Identify which cell holds the provided text, then report its [X, Y] central coordinate. 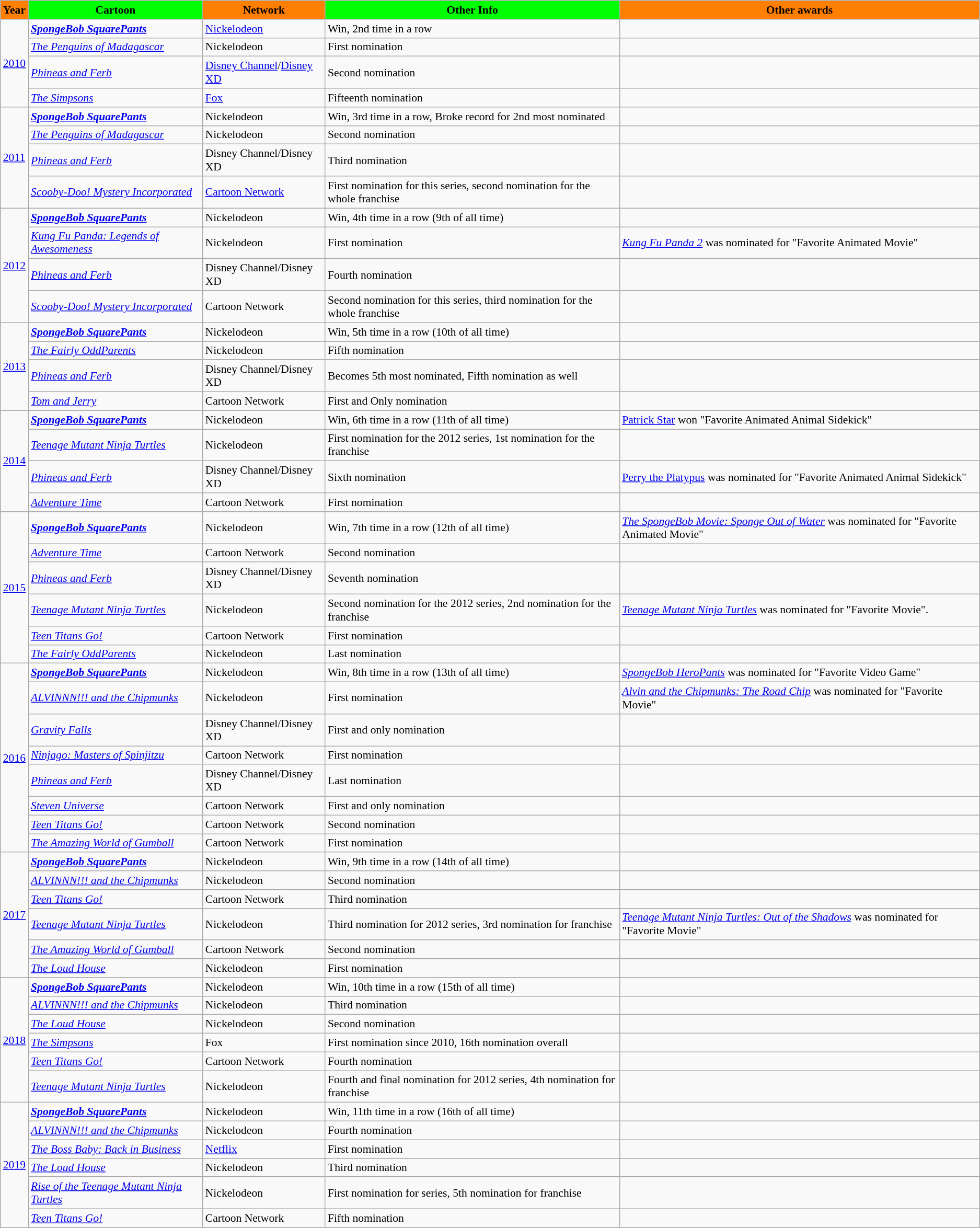
The Boss Baby: Back in Business [116, 1149]
Gravity Falls [116, 730]
First nomination for this series, second nomination for the whole franchise [472, 192]
Win, 4th time in a row (9th of all time) [472, 217]
2011 [15, 158]
2017 [15, 915]
Win, 8th time in a row (13th of all time) [472, 673]
First and Only nomination [472, 401]
2013 [15, 366]
2015 [15, 588]
2018 [15, 1040]
Cartoon [116, 10]
Third nomination for 2012 series, 3rd nomination for franchise [472, 924]
First nomination since 2010, 16th nomination overall [472, 1043]
Second nomination for the 2012 series, 2nd nomination for the franchise [472, 611]
Win, 5th time in a row (10th of all time) [472, 332]
2010 [15, 63]
The SpongeBob Movie: Sponge Out of Water was nominated for "Favorite Animated Movie" [799, 528]
Netflix [264, 1149]
Rise of the Teenage Mutant Ninja Turtles [116, 1193]
2019 [15, 1165]
Win, 7th time in a row (12th of all time) [472, 528]
Fourth and final nomination for 2012 series, 4th nomination for franchise [472, 1086]
Win, 9th time in a row (14th of all time) [472, 862]
Fifteenth nomination [472, 98]
Teenage Mutant Ninja Turtles was nominated for "Favorite Movie". [799, 611]
Win, 2nd time in a row [472, 29]
Ninjago: Masters of Spinjitzu [116, 755]
Seventh nomination [472, 578]
2016 [15, 758]
Patrick Star won "Favorite Animated Animal Sidekick" [799, 420]
First nomination for the 2012 series, 1st nomination for the franchise [472, 445]
2012 [15, 266]
Sixth nomination [472, 477]
2014 [15, 461]
Becomes 5th most nominated, Fifth nomination as well [472, 376]
Win, 6th time in a row (11th of all time) [472, 420]
Other awards [799, 10]
SpongeBob HeroPants was nominated for "Favorite Video Game" [799, 673]
Alvin and the Chipmunks: The Road Chip was nominated for "Favorite Movie" [799, 698]
Year [15, 10]
Kung Fu Panda: Legends of Awesomeness [116, 243]
Steven Universe [116, 806]
Second nomination for this series, third nomination for the whole franchise [472, 306]
Win, 10th time in a row (15th of all time) [472, 987]
Teenage Mutant Ninja Turtles: Out of the Shadows was nominated for "Favorite Movie" [799, 924]
First nomination for series, 5th nomination for franchise [472, 1193]
Network [264, 10]
Other Info [472, 10]
Perry the Platypus was nominated for "Favorite Animated Animal Sidekick" [799, 477]
Win, 11th time in a row (16th of all time) [472, 1112]
Kung Fu Panda 2 was nominated for "Favorite Animated Movie" [799, 243]
Win, 3rd time in a row, Broke record for 2nd most nominated [472, 117]
Tom and Jerry [116, 401]
